Determine the [X, Y] coordinate at the center of the cell enclosing the given text.  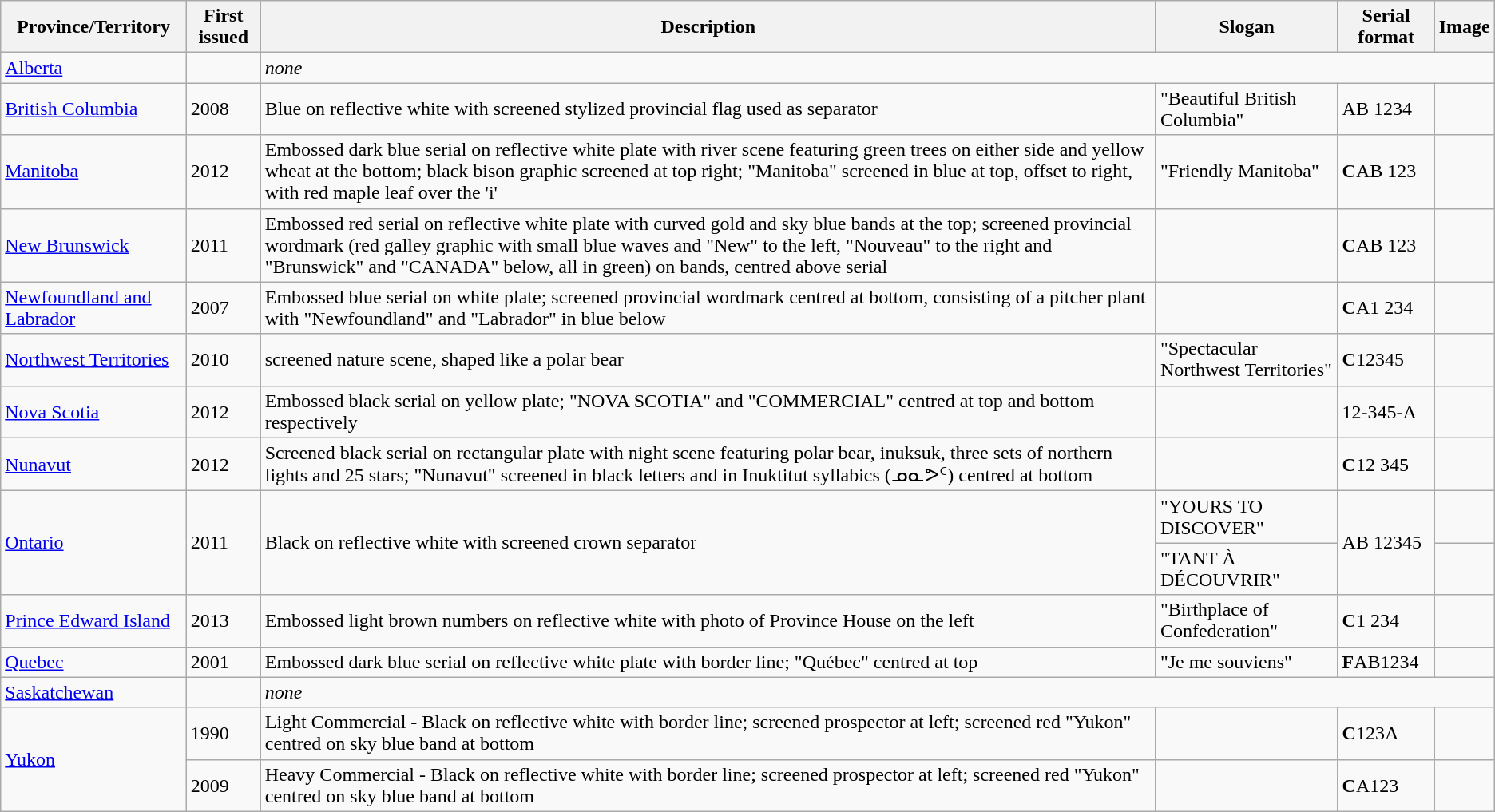
Quebec [94, 662]
"Je me souviens" [1247, 662]
2008 [224, 109]
Nunavut [94, 465]
1990 [224, 733]
British Columbia [94, 109]
Northwest Territories [94, 359]
"Beautiful British Columbia" [1247, 109]
Blue on reflective white with screened stylized provincial flag used as separator [708, 109]
2001 [224, 662]
screened nature scene, shaped like a polar bear [708, 359]
Serial format [1386, 27]
Heavy Commercial - Black on reflective white with border line; screened prospector at left; screened red "Yukon" centred on sky blue band at bottom [708, 786]
Prince Edward Island [94, 621]
C1 234 [1386, 621]
2009 [224, 786]
AB 12345 [1386, 543]
Province/Territory [94, 27]
Slogan [1247, 27]
"YOURS TO DISCOVER" [1247, 517]
Yukon [94, 759]
AB 1234 [1386, 109]
Black on reflective white with screened crown separator [708, 543]
C12345 [1386, 359]
New Brunswick [94, 245]
Description [708, 27]
Manitoba [94, 172]
Embossed light brown numbers on reflective white with photo of Province House on the left [708, 621]
Embossed black serial on yellow plate; "NOVA SCOTIA" and "COMMERCIAL" centred at top and bottom respectively [708, 412]
Embossed dark blue serial on reflective white plate with border line; "Québec" centred at top [708, 662]
"Spectacular Northwest Territories" [1247, 359]
CA1 234 [1386, 308]
12-345-A [1386, 412]
Ontario [94, 543]
"Birthplace of Confederation" [1247, 621]
Newfoundland and Labrador [94, 308]
"TANT À DÉCOUVRIR" [1247, 568]
FAB1234 [1386, 662]
2013 [224, 621]
Saskatchewan [94, 692]
Nova Scotia [94, 412]
First issued [224, 27]
C123A [1386, 733]
Light Commercial - Black on reflective white with border line; screened prospector at left; screened red "Yukon" centred on sky blue band at bottom [708, 733]
2010 [224, 359]
C12 345 [1386, 465]
2007 [224, 308]
Image [1465, 27]
CA123 [1386, 786]
"Friendly Manitoba" [1247, 172]
Alberta [94, 68]
